Find where the given text appears and provide that cell's center as [X, Y] coordinate. 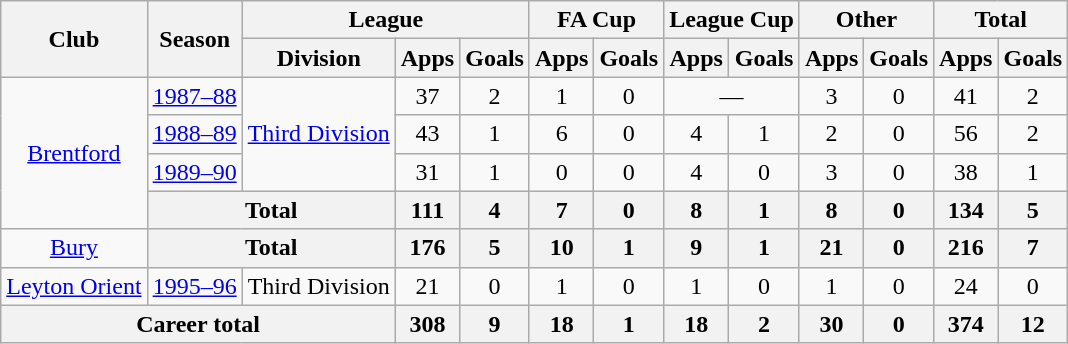
308 [427, 324]
FA Cup [596, 20]
Season [194, 39]
Leyton Orient [74, 286]
43 [427, 134]
— [732, 96]
Division [318, 58]
Club [74, 39]
216 [966, 248]
41 [966, 96]
1988–89 [194, 134]
Other [866, 20]
56 [966, 134]
1995–96 [194, 286]
1987–88 [194, 96]
30 [831, 324]
111 [427, 210]
Brentford [74, 153]
League [386, 20]
6 [561, 134]
176 [427, 248]
37 [427, 96]
Career total [198, 324]
1989–90 [194, 172]
12 [1033, 324]
38 [966, 172]
374 [966, 324]
League Cup [732, 20]
31 [427, 172]
Bury [74, 248]
134 [966, 210]
10 [561, 248]
24 [966, 286]
